Determine the [x, y] coordinate at the center of the cell enclosing the given text.  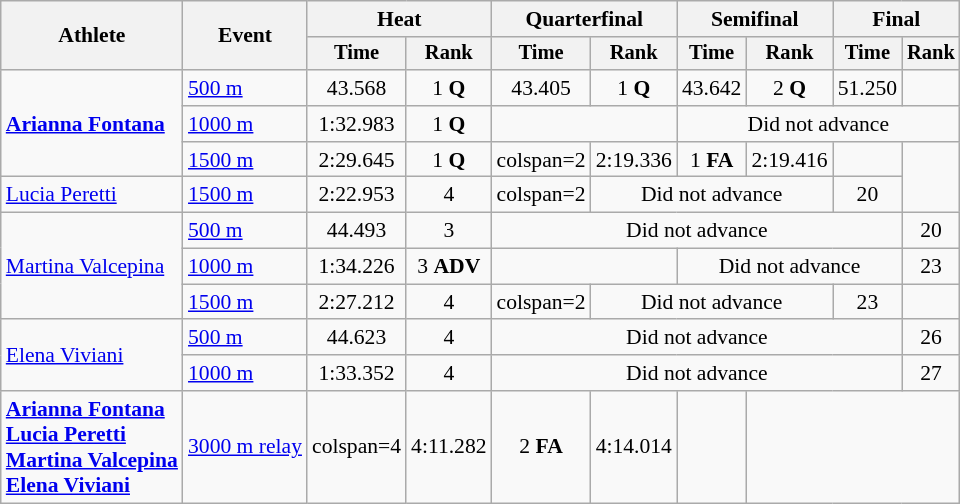
Martina Valcepina [92, 266]
27 [931, 373]
44.493 [356, 231]
Elena Viviani [92, 356]
1 FA [712, 160]
2 Q [789, 88]
Athlete [92, 36]
2:19.416 [789, 160]
2:19.336 [634, 160]
3 ADV [448, 267]
2:29.645 [356, 160]
43.642 [712, 88]
4:14.014 [634, 447]
43.405 [542, 88]
Semifinal [755, 19]
2:27.212 [356, 302]
colspan=4 [356, 447]
1:34.226 [356, 267]
Heat [400, 19]
2 FA [542, 447]
3 [448, 231]
Arianna Fontana [92, 124]
Event [245, 36]
3000 m relay [245, 447]
Final [896, 19]
43.568 [356, 88]
Arianna FontanaLucia PerettiMartina ValcepinaElena Viviani [92, 447]
Quarterfinal [584, 19]
4:11.282 [448, 447]
26 [931, 338]
Lucia Peretti [92, 195]
2:22.953 [356, 195]
51.250 [868, 88]
44.623 [356, 338]
1:32.983 [356, 124]
1:33.352 [356, 373]
